Scan for the cell matching the given text and deliver its [X, Y] coordinate at center. 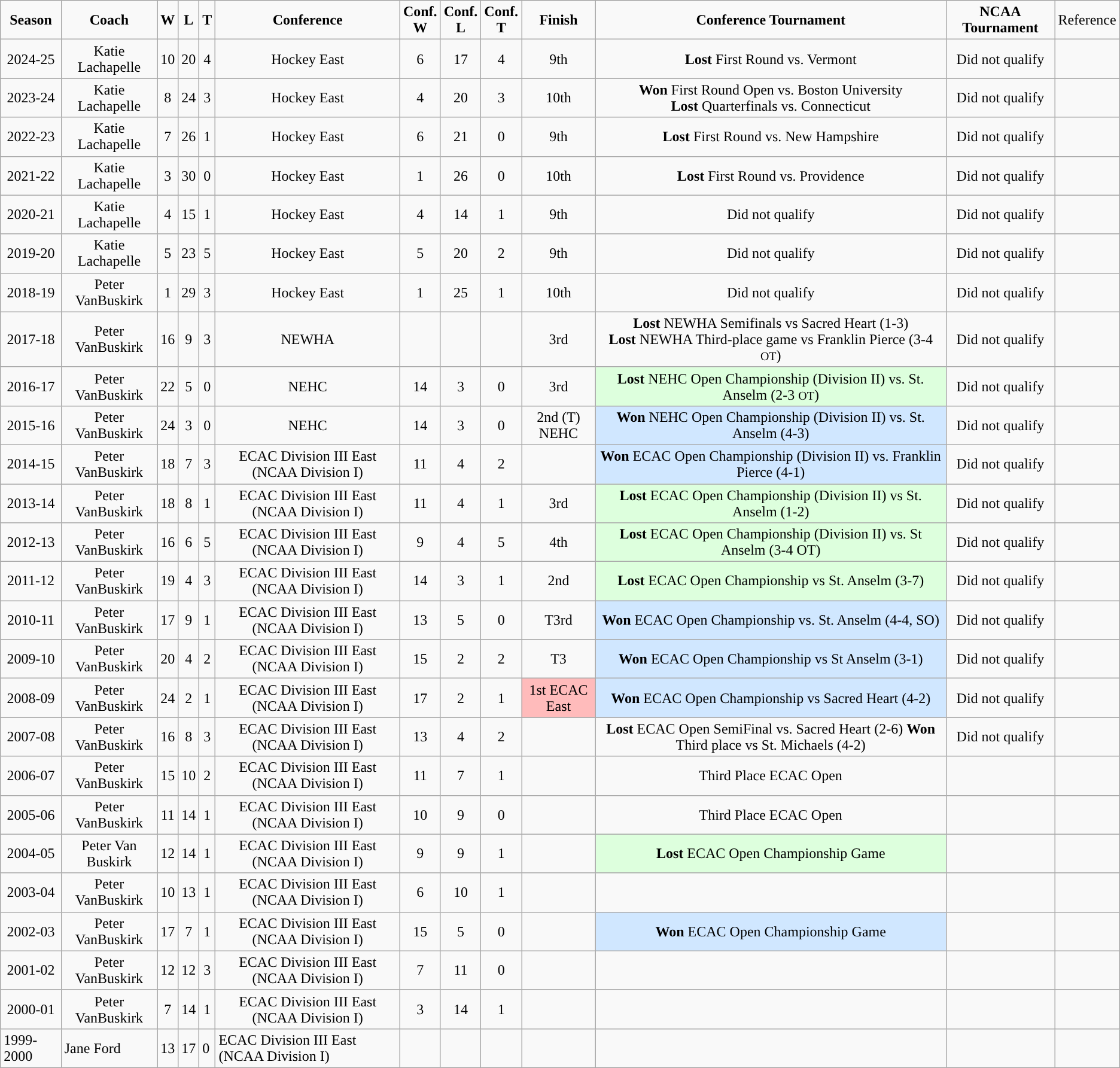
4th [559, 542]
Won ECAC Open Championship Game [771, 931]
2020-21 [31, 214]
Season [31, 20]
Peter Van Buskirk [109, 853]
2008-09 [31, 698]
Lost First Round vs. Providence [771, 176]
Lost ECAC Open Championship vs St. Anselm (3-7) [771, 582]
Lost ECAC Open SemiFinal vs. Sacred Heart (2-6) Won Third place vs St. Michaels (4-2) [771, 737]
2000-01 [31, 1009]
2009-10 [31, 659]
19 [168, 582]
Won NEHC Open Championship (Division II) vs. St. Anselm (4-3) [771, 425]
2021-22 [31, 176]
2002-03 [31, 931]
2018-19 [31, 292]
Lost ECAC Open Championship (Division II) vs St. Anselm (1-2) [771, 503]
2019-20 [31, 254]
2nd [559, 582]
2007-08 [31, 737]
30 [189, 176]
2017-18 [31, 339]
W [168, 20]
29 [189, 292]
Lost NEWHA Semifinals vs Sacred Heart (1-3)Lost NEWHA Third-place game vs Franklin Pierce (3-4 OT) [771, 339]
Lost ECAC Open Championship (Division II) vs. St Anselm (3-4 OT) [771, 542]
Reference [1087, 20]
1st ECAC East [559, 698]
Lost First Round vs. New Hampshire [771, 136]
Lost ECAC Open Championship Game [771, 853]
Conf. T [501, 20]
2022-23 [31, 136]
22 [168, 387]
Coach [109, 20]
Won ECAC Open Championship vs. St. Anselm (4-4, SO) [771, 620]
2023-24 [31, 98]
Jane Ford [109, 1048]
Conference [308, 20]
NEWHA [308, 339]
2015-16 [31, 425]
2004-05 [31, 853]
Conference Tournament [771, 20]
T3 [559, 659]
Won First Round Open vs. Boston University Lost Quarterfinals vs. Connecticut [771, 98]
1999-2000 [31, 1048]
Won ECAC Open Championship vs St Anselm (3-1) [771, 659]
21 [461, 136]
2014-15 [31, 464]
2003-04 [31, 893]
2001-02 [31, 970]
T [207, 20]
Won ECAC Open Championship vs Sacred Heart (4-2) [771, 698]
2nd (T) NEHC [559, 425]
2011-12 [31, 582]
2012-13 [31, 542]
2016-17 [31, 387]
2024-25 [31, 59]
L [189, 20]
2005-06 [31, 815]
Conf. W [420, 20]
25 [461, 292]
Finish [559, 20]
2006-07 [31, 775]
2010-11 [31, 620]
Lost First Round vs. Vermont [771, 59]
23 [189, 254]
Won ECAC Open Championship (Division II) vs. Franklin Pierce (4-1) [771, 464]
T3rd [559, 620]
NCAA Tournament [1000, 20]
2013-14 [31, 503]
Conf. L [461, 20]
Lost NEHC Open Championship (Division II) vs. St. Anselm (2-3 OT) [771, 387]
